From the cell containing the given text, extract its center point as (X, Y) coordinate. 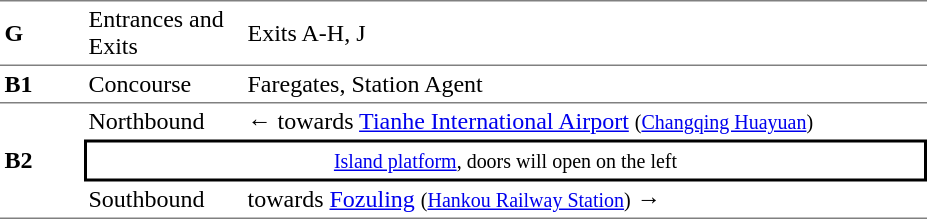
Faregates, Station Agent (585, 85)
← towards Tianhe International Airport (Changqing Huayuan) (585, 122)
Island platform, doors will open on the left (506, 161)
G (42, 33)
Concourse (164, 85)
B1 (42, 85)
Exits A-H, J (585, 33)
Northbound (164, 122)
Entrances and Exits (164, 33)
